Provide the (x, y) coordinate of the cell's center where the given text is located.  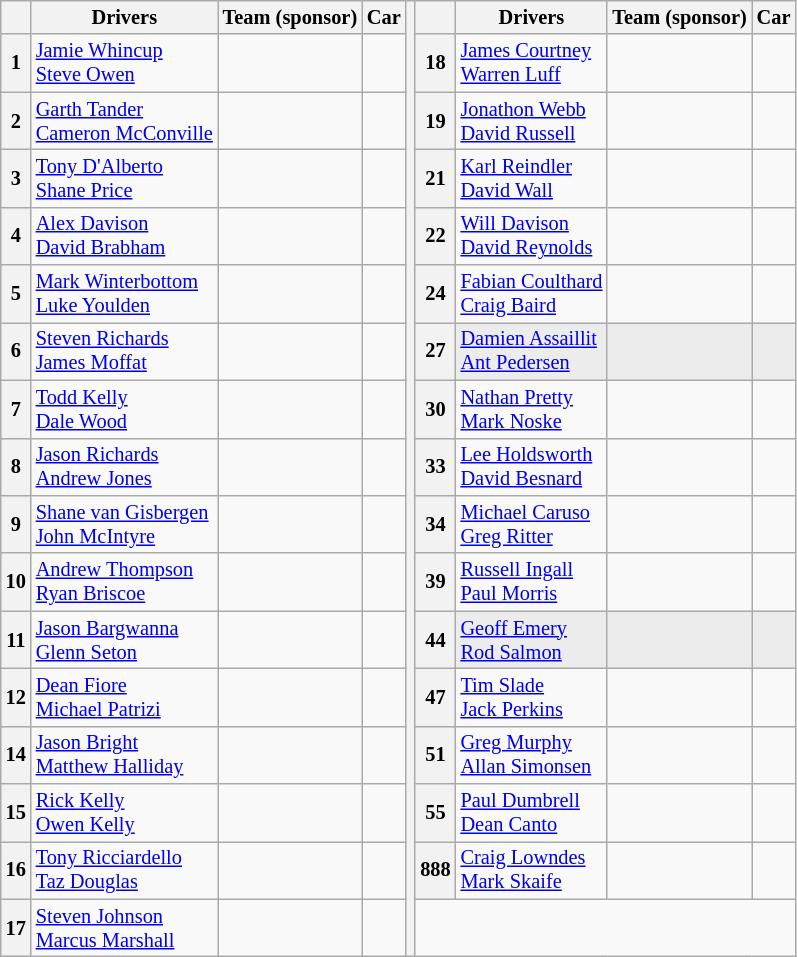
Tony D'Alberto Shane Price (124, 178)
Michael Caruso Greg Ritter (532, 524)
4 (16, 236)
15 (16, 813)
Dean Fiore Michael Patrizi (124, 697)
Todd Kelly Dale Wood (124, 409)
Nathan Pretty Mark Noske (532, 409)
Garth Tander Cameron McConville (124, 121)
5 (16, 294)
24 (435, 294)
James Courtney Warren Luff (532, 63)
Jason Bargwanna Glenn Seton (124, 640)
21 (435, 178)
8 (16, 467)
Damien Assaillit Ant Pedersen (532, 351)
Mark Winterbottom Luke Youlden (124, 294)
6 (16, 351)
30 (435, 409)
47 (435, 697)
1 (16, 63)
19 (435, 121)
Shane van Gisbergen John McIntyre (124, 524)
17 (16, 928)
Jason Richards Andrew Jones (124, 467)
Jamie Whincup Steve Owen (124, 63)
Jonathon Webb David Russell (532, 121)
12 (16, 697)
14 (16, 755)
7 (16, 409)
Fabian Coulthard Craig Baird (532, 294)
39 (435, 582)
Paul Dumbrell Dean Canto (532, 813)
18 (435, 63)
2 (16, 121)
Lee Holdsworth David Besnard (532, 467)
Steven Richards James Moffat (124, 351)
10 (16, 582)
16 (16, 870)
Greg Murphy Allan Simonsen (532, 755)
3 (16, 178)
34 (435, 524)
Steven Johnson Marcus Marshall (124, 928)
Jason Bright Matthew Halliday (124, 755)
27 (435, 351)
888 (435, 870)
Rick Kelly Owen Kelly (124, 813)
44 (435, 640)
55 (435, 813)
Craig Lowndes Mark Skaife (532, 870)
Will Davison David Reynolds (532, 236)
Tim Slade Jack Perkins (532, 697)
Andrew Thompson Ryan Briscoe (124, 582)
22 (435, 236)
Karl Reindler David Wall (532, 178)
Tony Ricciardello Taz Douglas (124, 870)
51 (435, 755)
Alex Davison David Brabham (124, 236)
11 (16, 640)
Geoff Emery Rod Salmon (532, 640)
Russell Ingall Paul Morris (532, 582)
33 (435, 467)
9 (16, 524)
